From the cell containing the given text, extract its center point as [x, y] coordinate. 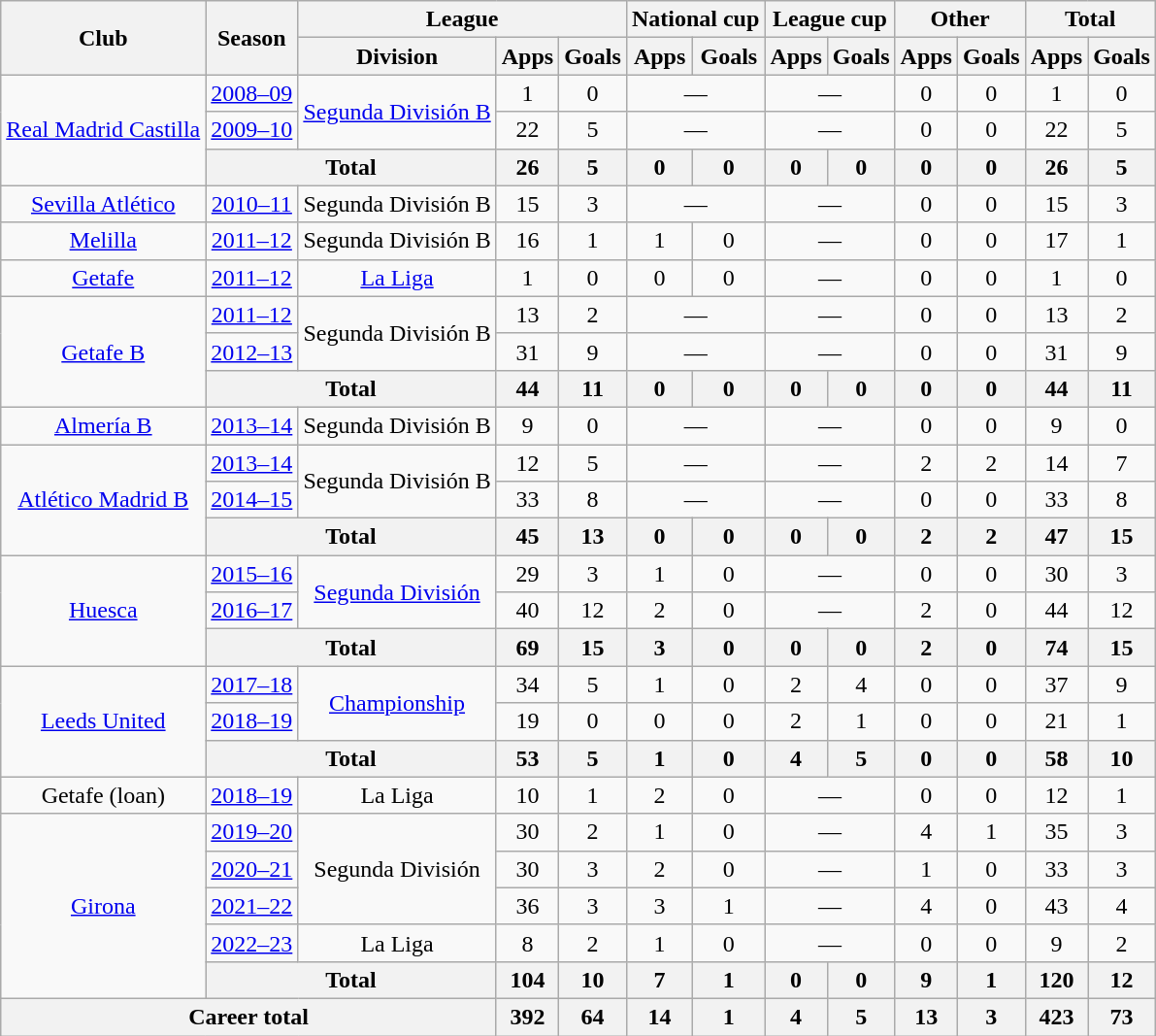
2012–13 [252, 351]
Atlético Madrid B [103, 500]
17 [1056, 241]
2020–21 [252, 869]
43 [1056, 906]
Club [103, 38]
423 [1056, 1017]
Career total [248, 1017]
Getafe (loan) [103, 795]
45 [527, 537]
2010–11 [252, 204]
Getafe [103, 278]
Other [960, 19]
2009–10 [252, 130]
58 [1056, 758]
Season [252, 38]
2016–17 [252, 611]
League [462, 19]
Real Madrid Castilla [103, 130]
19 [527, 721]
73 [1122, 1017]
2019–20 [252, 832]
League cup [830, 19]
2015–16 [252, 574]
2021–22 [252, 906]
2017–18 [252, 685]
Sevilla Atlético [103, 204]
Melilla [103, 241]
35 [1056, 832]
National cup [695, 19]
74 [1056, 648]
392 [527, 1017]
Huesca [103, 611]
29 [527, 574]
Leeds United [103, 721]
2022–23 [252, 943]
Getafe B [103, 351]
34 [527, 685]
47 [1056, 537]
120 [1056, 980]
104 [527, 980]
40 [527, 611]
Girona [103, 906]
69 [527, 648]
37 [1056, 685]
21 [1056, 721]
2014–15 [252, 500]
Championship [397, 703]
Almería B [103, 425]
64 [593, 1017]
36 [527, 906]
Division [397, 56]
53 [527, 758]
2008–09 [252, 93]
16 [527, 241]
